Extract the [X, Y] coordinate from the center of the cell holding the provided text.  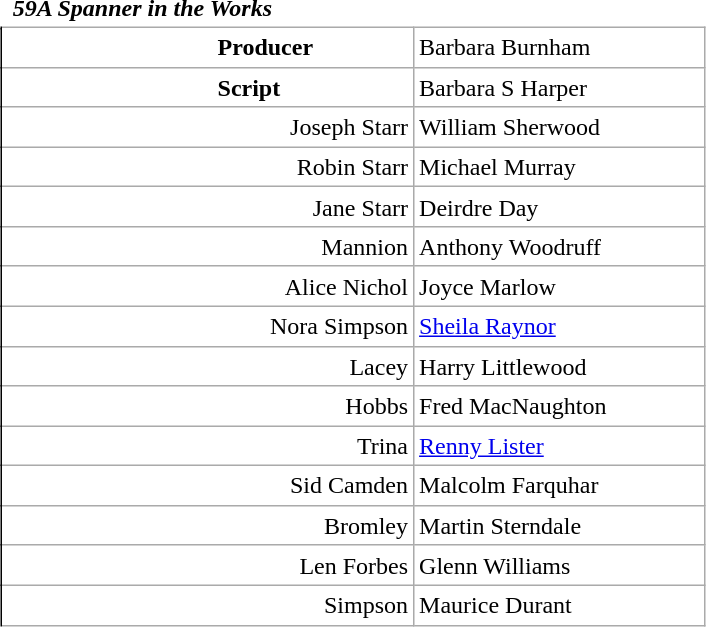
Anthony Woodruff [560, 247]
Trina [208, 446]
Joseph Starr [208, 127]
Joyce Marlow [560, 286]
Maurice Durant [560, 605]
Script [208, 87]
Deirdre Day [560, 207]
Alice Nichol [208, 286]
Michael Murray [560, 167]
Bromley [208, 525]
Nora Simpson [208, 326]
Len Forbes [208, 565]
Sheila Raynor [560, 326]
William Sherwood [560, 127]
Producer [208, 47]
Simpson [208, 605]
Harry Littlewood [560, 366]
Barbara S Harper [560, 87]
Martin Sterndale [560, 525]
Renny Lister [560, 446]
Robin Starr [208, 167]
Fred MacNaughton [560, 406]
Jane Starr [208, 207]
Lacey [208, 366]
Hobbs [208, 406]
Malcolm Farquhar [560, 486]
Glenn Williams [560, 565]
Barbara Burnham [560, 47]
Mannion [208, 247]
Sid Camden [208, 486]
